Search for the cell housing the specified text and yield its [X, Y] center coordinate. 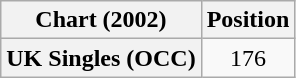
176 [248, 58]
Position [248, 20]
Chart (2002) [101, 20]
UK Singles (OCC) [101, 58]
